Determine the [X, Y] coordinate at the center of the cell enclosing the given text.  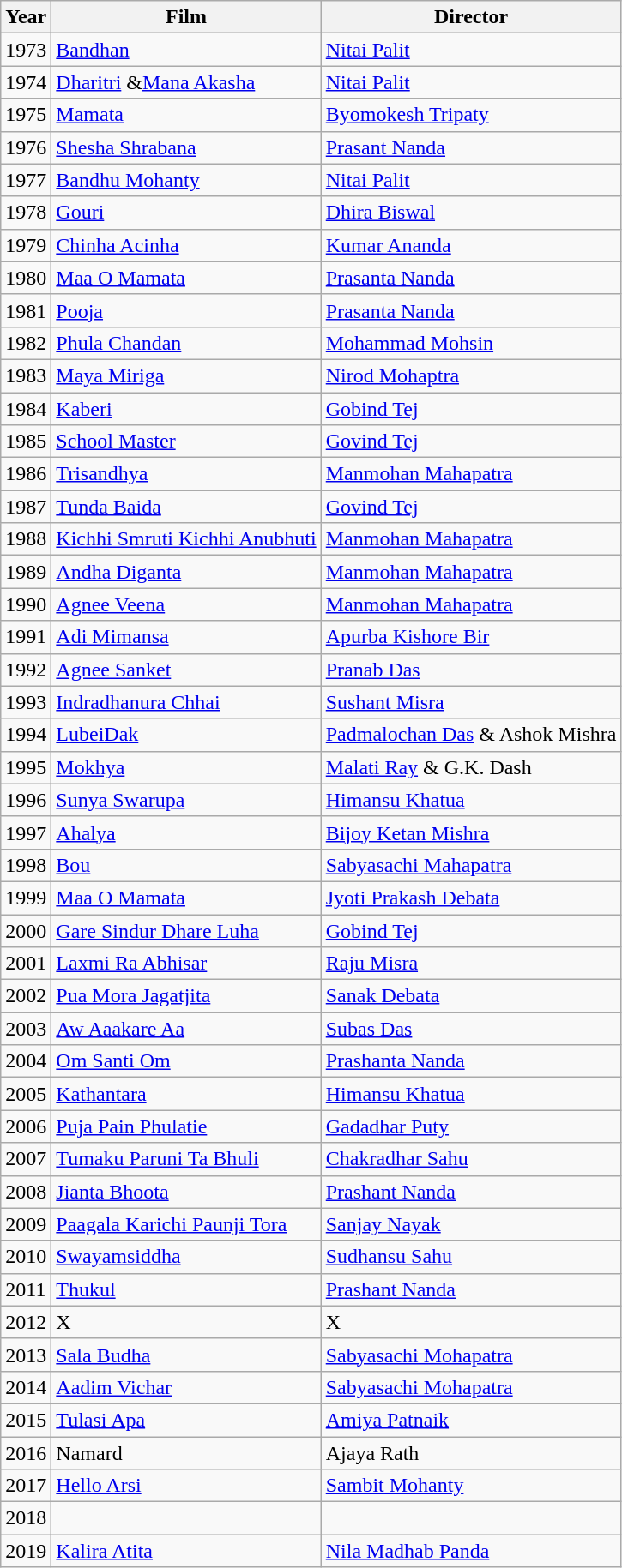
1992 [26, 670]
1982 [26, 343]
Mokhya [186, 767]
1986 [26, 474]
1980 [26, 278]
Sanjay Nayak [471, 1224]
2019 [26, 1551]
2001 [26, 964]
Bou [186, 865]
Byomokesh Tripaty [471, 115]
Sala Budha [186, 1355]
2010 [26, 1257]
Dhira Biswal [471, 213]
Jyoti Prakash Debata [471, 898]
Kichhi Smruti Kichhi Anubhuti [186, 539]
Trisandhya [186, 474]
Thukul [186, 1289]
Hello Arsi [186, 1486]
2005 [26, 1094]
Ajaya Rath [471, 1453]
1984 [26, 409]
1974 [26, 82]
LubeiDak [186, 735]
Prasant Nanda [471, 147]
Chinha Acinha [186, 245]
Year [26, 17]
Pranab Das [471, 670]
Mohammad Mohsin [471, 343]
Paagala Karichi Paunji Tora [186, 1224]
2008 [26, 1192]
School Master [186, 442]
Kaberi [186, 409]
2012 [26, 1322]
1985 [26, 442]
Mamata [186, 115]
Indradhanura Chhai [186, 702]
Agnee Sanket [186, 670]
1988 [26, 539]
2011 [26, 1289]
Chakradhar Sahu [471, 1159]
1987 [26, 507]
2013 [26, 1355]
Director [471, 17]
Sushant Misra [471, 702]
Jianta Bhoota [186, 1192]
2009 [26, 1224]
Adi Mimansa [186, 637]
Pooja [186, 310]
Sanak Debata [471, 996]
1996 [26, 800]
1997 [26, 832]
Pua Mora Jagatjita [186, 996]
Apurba Kishore Bir [471, 637]
1989 [26, 572]
1995 [26, 767]
2006 [26, 1126]
2002 [26, 996]
1990 [26, 604]
2000 [26, 930]
Film [186, 17]
Laxmi Ra Abhisar [186, 964]
Om Santi Om [186, 1061]
Gadadhar Puty [471, 1126]
Dharitri &Mana Akasha [186, 82]
Tulasi Apa [186, 1420]
Aw Aaakare Aa [186, 1029]
Bijoy Ketan Mishra [471, 832]
1979 [26, 245]
Kumar Ananda [471, 245]
1976 [26, 147]
Aadim Vichar [186, 1387]
Sudhansu Sahu [471, 1257]
Namard [186, 1453]
Sambit Mohanty [471, 1486]
Padmalochan Das & Ashok Mishra [471, 735]
Kalira Atita [186, 1551]
2014 [26, 1387]
Puja Pain Phulatie [186, 1126]
1983 [26, 375]
Sunya Swarupa [186, 800]
Ahalya [186, 832]
Subas Das [471, 1029]
Bandhan [186, 50]
Tumaku Paruni Ta Bhuli [186, 1159]
2004 [26, 1061]
Andha Diganta [186, 572]
1994 [26, 735]
Prashanta Nanda [471, 1061]
Agnee Veena [186, 604]
Kathantara [186, 1094]
Tunda Baida [186, 507]
Swayamsiddha [186, 1257]
1998 [26, 865]
2015 [26, 1420]
Nirod Mohaptra [471, 375]
2007 [26, 1159]
2003 [26, 1029]
Gouri [186, 213]
Amiya Patnaik [471, 1420]
Gare Sindur Dhare Luha [186, 930]
2016 [26, 1453]
1991 [26, 637]
1978 [26, 213]
2017 [26, 1486]
Maya Miriga [186, 375]
2018 [26, 1518]
1999 [26, 898]
Malati Ray & G.K. Dash [471, 767]
Bandhu Mohanty [186, 180]
1975 [26, 115]
1973 [26, 50]
1977 [26, 180]
Shesha Shrabana [186, 147]
Phula Chandan [186, 343]
Sabyasachi Mahapatra [471, 865]
Nila Madhab Panda [471, 1551]
1993 [26, 702]
Raju Misra [471, 964]
1981 [26, 310]
